Return (x, y) of the center of cell containing provided text 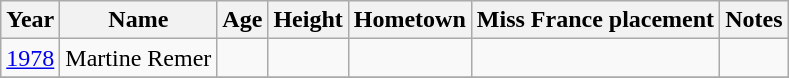
Height (308, 20)
Notes (754, 20)
1978 (30, 58)
Miss France placement (595, 20)
Name (138, 20)
Martine Remer (138, 58)
Age (242, 20)
Hometown (410, 20)
Year (30, 20)
